Provide the (x, y) coordinate of the cell's center where the given text is located.  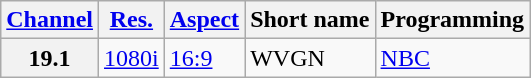
Channel (50, 20)
19.1 (50, 58)
16:9 (204, 58)
1080i (132, 58)
Res. (132, 20)
WVGN (310, 58)
Short name (310, 20)
Programming (452, 20)
NBC (452, 58)
Aspect (204, 20)
